Extract the [X, Y] coordinate from the center of the cell holding the provided text.  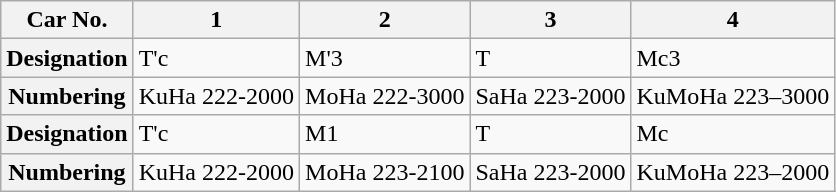
MoHa 222-3000 [385, 96]
Mc3 [733, 58]
2 [385, 20]
3 [550, 20]
MoHa 223-2100 [385, 172]
M1 [385, 134]
4 [733, 20]
Mc [733, 134]
KuMoHa 223–3000 [733, 96]
1 [216, 20]
M'3 [385, 58]
Car No. [67, 20]
KuMoHa 223–2000 [733, 172]
